Identify which cell holds the provided text, then report its [X, Y] central coordinate. 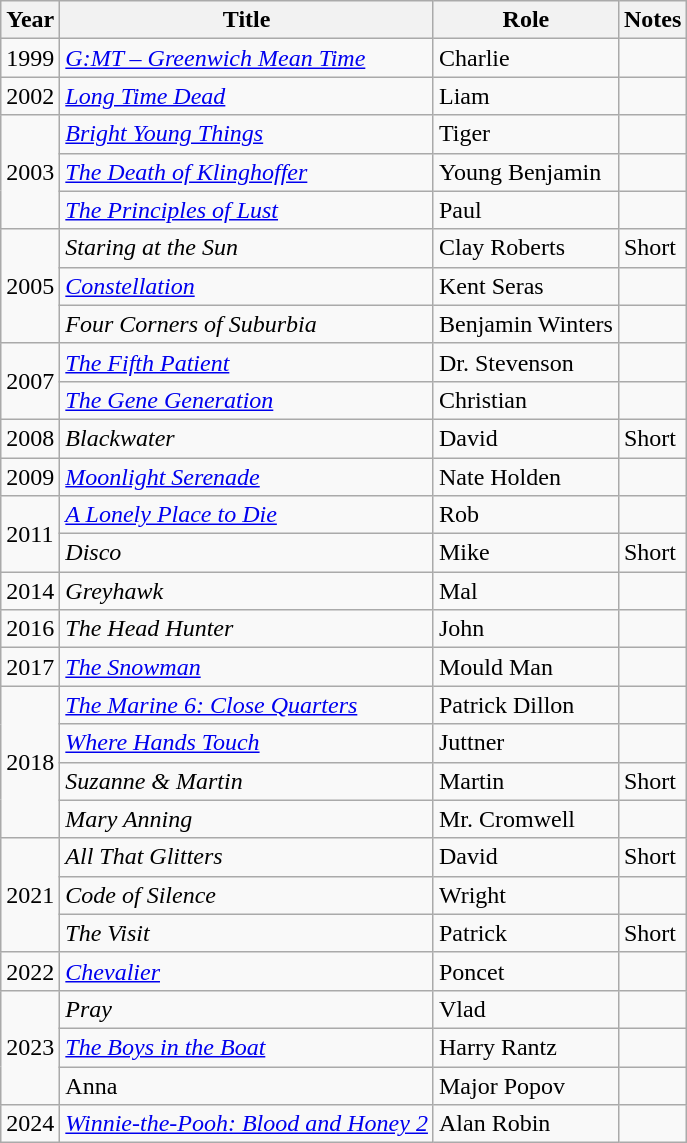
Disco [247, 553]
2011 [30, 534]
The Boys in the Boat [247, 1047]
Mal [526, 591]
Code of Silence [247, 895]
Wright [526, 895]
All That Glitters [247, 857]
Young Benjamin [526, 172]
2007 [30, 381]
Where Hands Touch [247, 743]
Liam [526, 96]
Anna [247, 1085]
2017 [30, 667]
G:MT – Greenwich Mean Time [247, 58]
Mould Man [526, 667]
Paul [526, 210]
2018 [30, 762]
Patrick Dillon [526, 705]
Martin [526, 781]
Role [526, 20]
The Snowman [247, 667]
The Marine 6: Close Quarters [247, 705]
The Death of Klinghoffer [247, 172]
Patrick [526, 933]
The Principles of Lust [247, 210]
1999 [30, 58]
Long Time Dead [247, 96]
Staring at the Sun [247, 248]
2021 [30, 895]
2016 [30, 629]
2014 [30, 591]
2022 [30, 971]
Suzanne & Martin [247, 781]
Bright Young Things [247, 134]
Mr. Cromwell [526, 819]
The Fifth Patient [247, 362]
Dr. Stevenson [526, 362]
Greyhawk [247, 591]
Juttner [526, 743]
Vlad [526, 1009]
Mike [526, 553]
2008 [30, 438]
Constellation [247, 286]
Winnie-the-Pooh: Blood and Honey 2 [247, 1124]
Tiger [526, 134]
Notes [652, 20]
Clay Roberts [526, 248]
Chevalier [247, 971]
Title [247, 20]
Four Corners of Suburbia [247, 324]
Christian [526, 400]
Moonlight Serenade [247, 477]
Blackwater [247, 438]
Charlie [526, 58]
The Gene Generation [247, 400]
A Lonely Place to Die [247, 515]
Year [30, 20]
Kent Seras [526, 286]
Harry Rantz [526, 1047]
John [526, 629]
2005 [30, 286]
The Visit [247, 933]
2002 [30, 96]
Poncet [526, 971]
Major Popov [526, 1085]
Benjamin Winters [526, 324]
Nate Holden [526, 477]
The Head Hunter [247, 629]
Mary Anning [247, 819]
Rob [526, 515]
Alan Robin [526, 1124]
2009 [30, 477]
Pray [247, 1009]
2023 [30, 1047]
2003 [30, 172]
2024 [30, 1124]
